Find where the given text appears and provide that cell's center as (x, y) coordinate. 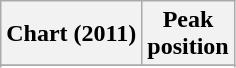
Chart (2011) (72, 34)
Peak position (188, 34)
